Extract the (x, y) coordinate from the center of the cell holding the provided text.  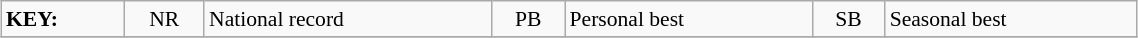
KEY: (62, 19)
Personal best (689, 19)
PB (528, 19)
SB (848, 19)
Seasonal best (1011, 19)
National record (348, 19)
NR (164, 19)
